Locate the cell with the specified text and output its (x, y) center coordinate. 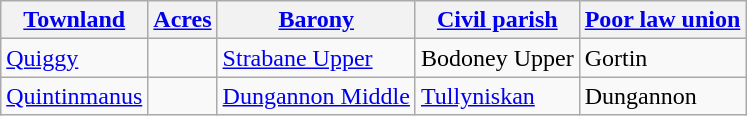
Strabane Upper (316, 58)
Dungannon (662, 96)
Dungannon Middle (316, 96)
Civil parish (497, 20)
Quintinmanus (74, 96)
Gortin (662, 58)
Bodoney Upper (497, 58)
Quiggy (74, 58)
Townland (74, 20)
Poor law union (662, 20)
Acres (182, 20)
Tullyniskan (497, 96)
Barony (316, 20)
